Extract the [x, y] coordinate from the center of the cell holding the provided text.  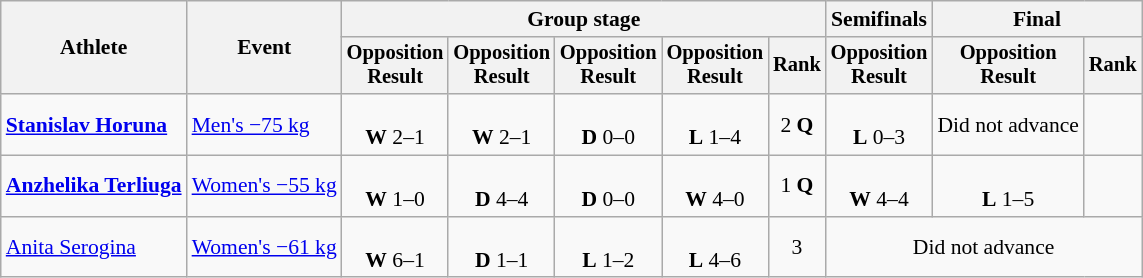
W 1–0 [396, 186]
Women's −61 kg [264, 248]
Semifinals [880, 19]
3 [797, 248]
Event [264, 48]
Anzhelika Terliuga [94, 186]
L 1–4 [716, 124]
D 1–1 [502, 248]
Anita Serogina [94, 248]
Men's −75 kg [264, 124]
W 4–4 [880, 186]
Final [1036, 19]
1 Q [797, 186]
Group stage [584, 19]
L 0–3 [880, 124]
Women's −55 kg [264, 186]
Athlete [94, 48]
W 4–0 [716, 186]
D 4–4 [502, 186]
L 1–5 [1008, 186]
L 1–2 [608, 248]
W 6–1 [396, 248]
L 4–6 [716, 248]
2 Q [797, 124]
Stanislav Horuna [94, 124]
